Pinpoint the cell where the given text exists, returning its [X, Y] midpoint coordinate. 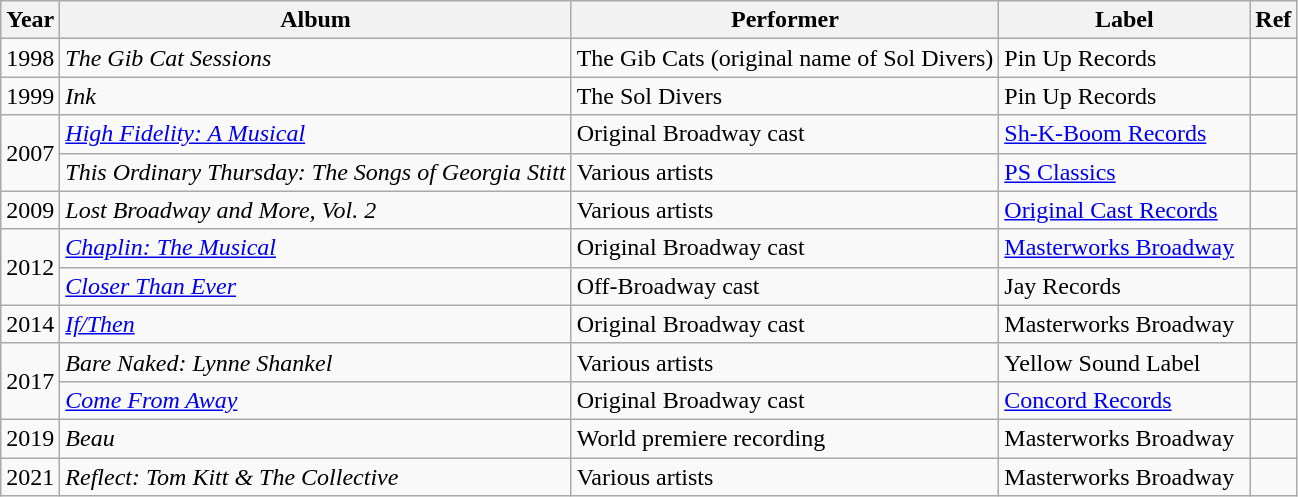
Come From Away [316, 400]
PS Classics [1124, 172]
2007 [30, 153]
The Gib Cats (original name of Sol Divers) [785, 58]
Performer [785, 20]
If/Then [316, 324]
Beau [316, 438]
Year [30, 20]
1999 [30, 96]
Sh-K-Boom Records [1124, 134]
World premiere recording [785, 438]
Original Cast Records [1124, 210]
This Ordinary Thursday: The Songs of Georgia Stitt [316, 172]
Closer Than Ever [316, 286]
Chaplin: The Musical [316, 248]
The Sol Divers [785, 96]
The Gib Cat Sessions [316, 58]
Label [1124, 20]
2021 [30, 477]
Ref [1274, 20]
1998 [30, 58]
Bare Naked: Lynne Shankel [316, 362]
2009 [30, 210]
Off-Broadway cast [785, 286]
Reflect: Tom Kitt & The Collective [316, 477]
2017 [30, 381]
2012 [30, 267]
Concord Records [1124, 400]
Album [316, 20]
High Fidelity: A Musical [316, 134]
Lost Broadway and More, Vol. 2 [316, 210]
Jay Records [1124, 286]
Ink [316, 96]
2019 [30, 438]
2014 [30, 324]
Yellow Sound Label [1124, 362]
